From the cell containing the given text, extract its center point as (x, y) coordinate. 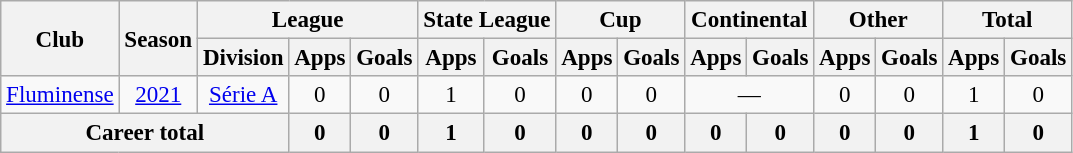
State League (487, 20)
Club (60, 38)
2021 (158, 95)
Other (878, 20)
Continental (750, 20)
Série A (244, 95)
Career total (145, 133)
Total (1008, 20)
Fluminense (60, 95)
— (750, 95)
Cup (620, 20)
League (308, 20)
Division (244, 58)
Season (158, 38)
